Locate the cell with the specified text and output its (X, Y) center coordinate. 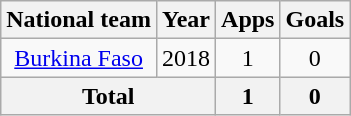
Total (108, 96)
2018 (186, 58)
Apps (248, 20)
National team (79, 20)
Burkina Faso (79, 58)
Year (186, 20)
Goals (315, 20)
